Find where the given text appears and provide that cell's center as (X, Y) coordinate. 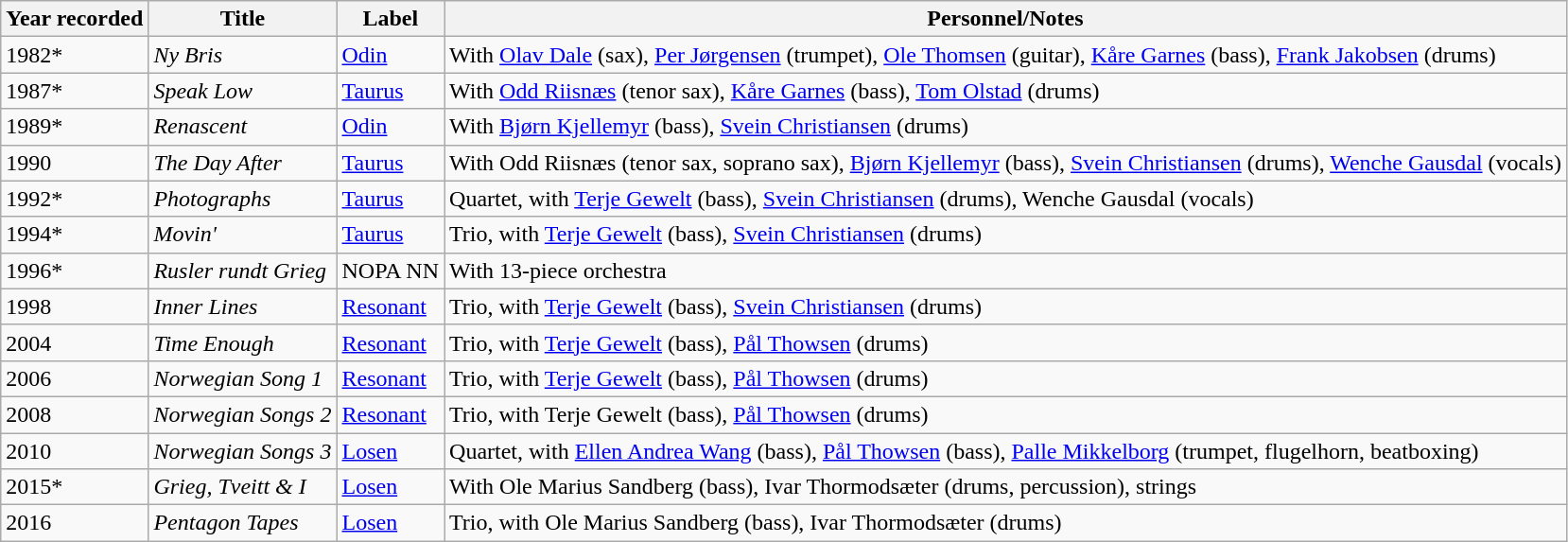
Label (391, 19)
Grieg, Tveitt & I (242, 487)
Norwegian Songs 3 (242, 451)
1987* (75, 91)
2004 (75, 342)
Title (242, 19)
Norwegian Song 1 (242, 378)
With Bjørn Kjellemyr (bass), Svein Christiansen (drums) (1006, 127)
Quartet, with Ellen Andrea Wang (bass), Pål Thowsen (bass), Palle Mikkelborg (trumpet, flugelhorn, beatboxing) (1006, 451)
Year recorded (75, 19)
1982* (75, 55)
With Olav Dale (sax), Per Jørgensen (trumpet), Ole Thomsen (guitar), Kåre Garnes (bass), Frank Jakobsen (drums) (1006, 55)
With Odd Riisnæs (tenor sax), Kåre Garnes (bass), Tom Olstad (drums) (1006, 91)
Quartet, with Terje Gewelt (bass), Svein Christiansen (drums), Wenche Gausdal (vocals) (1006, 199)
1990 (75, 163)
Time Enough (242, 342)
2006 (75, 378)
With Odd Riisnæs (tenor sax, soprano sax), Bjørn Kjellemyr (bass), Svein Christiansen (drums), Wenche Gausdal (vocals) (1006, 163)
2008 (75, 414)
2016 (75, 523)
Renascent (242, 127)
Rusler rundt Grieg (242, 271)
1996* (75, 271)
With Ole Marius Sandberg (bass), Ivar Thormodsæter (drums, percussion), strings (1006, 487)
1994* (75, 235)
The Day After (242, 163)
Personnel/Notes (1006, 19)
Photographs (242, 199)
Ny Bris (242, 55)
1989* (75, 127)
Movin' (242, 235)
1992* (75, 199)
NOPA NN (391, 271)
1998 (75, 306)
2015* (75, 487)
With 13-piece orchestra (1006, 271)
Inner Lines (242, 306)
Pentagon Tapes (242, 523)
Norwegian Songs 2 (242, 414)
2010 (75, 451)
Trio, with Ole Marius Sandberg (bass), Ivar Thormodsæter (drums) (1006, 523)
Speak Low (242, 91)
